Return the [X, Y] coordinate for the center point of the cell that contains the specified text.  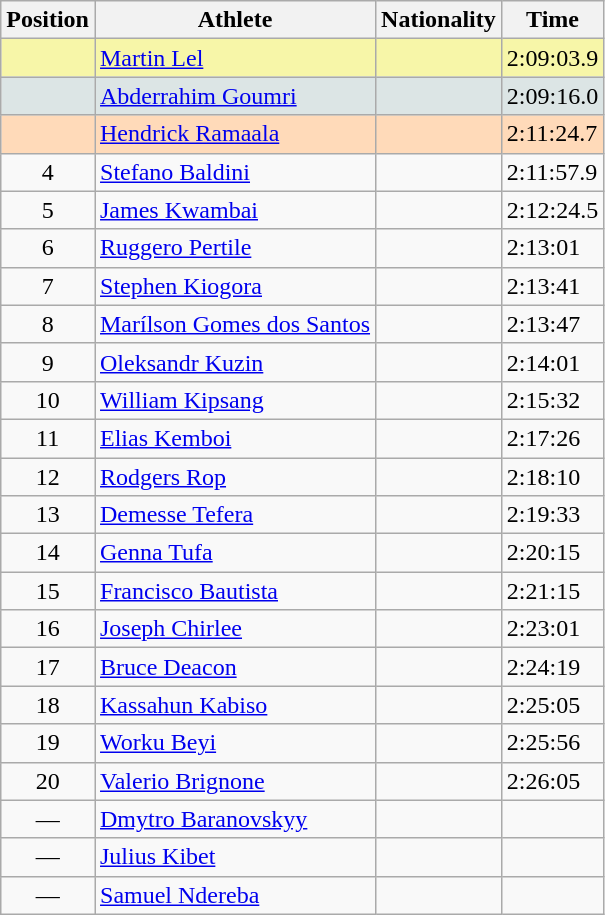
Martin Lel [234, 58]
Hendrick Ramaala [234, 134]
2:18:10 [552, 477]
Francisco Bautista [234, 591]
18 [48, 705]
2:09:03.9 [552, 58]
2:24:19 [552, 667]
Stefano Baldini [234, 172]
Position [48, 20]
8 [48, 324]
Rodgers Rop [234, 477]
15 [48, 591]
6 [48, 248]
16 [48, 629]
Bruce Deacon [234, 667]
Abderrahim Goumri [234, 96]
2:19:33 [552, 515]
2:23:01 [552, 629]
Time [552, 20]
14 [48, 553]
Joseph Chirlee [234, 629]
Kassahun Kabiso [234, 705]
Marílson Gomes dos Santos [234, 324]
Valerio Brignone [234, 781]
20 [48, 781]
Elias Kemboi [234, 438]
2:13:41 [552, 286]
11 [48, 438]
12 [48, 477]
Samuel Ndereba [234, 895]
4 [48, 172]
2:11:24.7 [552, 134]
Stephen Kiogora [234, 286]
Ruggero Pertile [234, 248]
Nationality [439, 20]
2:11:57.9 [552, 172]
2:20:15 [552, 553]
Oleksandr Kuzin [234, 362]
9 [48, 362]
Demesse Tefera [234, 515]
2:14:01 [552, 362]
Athlete [234, 20]
2:26:05 [552, 781]
17 [48, 667]
James Kwambai [234, 210]
2:12:24.5 [552, 210]
Worku Beyi [234, 743]
13 [48, 515]
Julius Kibet [234, 857]
2:15:32 [552, 400]
2:25:05 [552, 705]
Dmytro Baranovskyy [234, 819]
2:09:16.0 [552, 96]
7 [48, 286]
2:25:56 [552, 743]
William Kipsang [234, 400]
10 [48, 400]
2:21:15 [552, 591]
2:13:47 [552, 324]
2:17:26 [552, 438]
19 [48, 743]
5 [48, 210]
Genna Tufa [234, 553]
2:13:01 [552, 248]
